Determine the [x, y] coordinate at the center of the cell enclosing the given text.  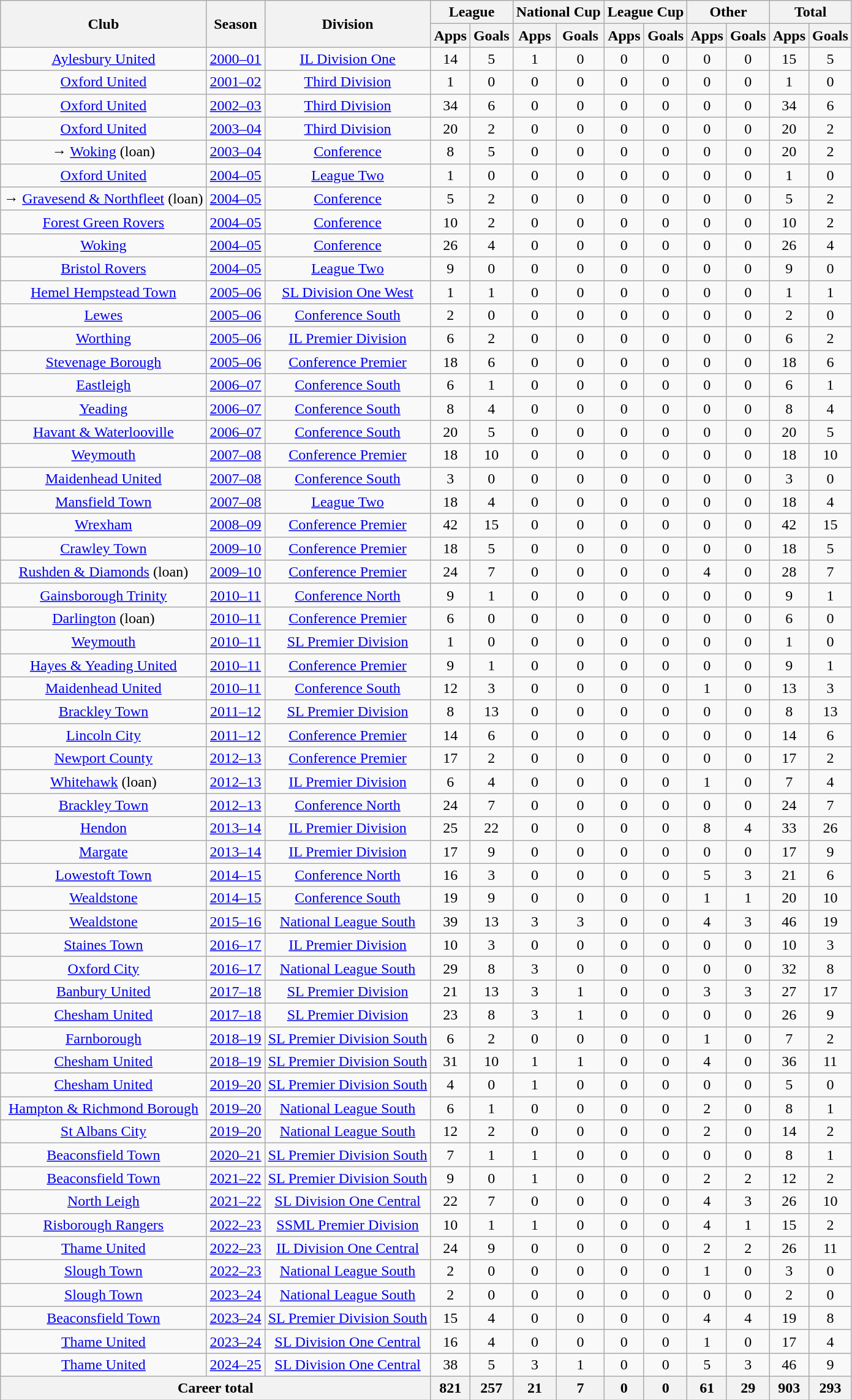
Wrexham [104, 525]
Hayes & Yeading United [104, 665]
St Albans City [104, 1132]
Farnborough [104, 1039]
National Cup [559, 12]
2002–03 [235, 105]
Stevenage Borough [104, 362]
→ Gravesend & Northfleet (loan) [104, 199]
903 [789, 1388]
Season [235, 24]
Banbury United [104, 991]
Oxford City [104, 968]
→ Woking (loan) [104, 152]
2000–01 [235, 59]
32 [789, 968]
Other [728, 12]
Lewes [104, 316]
Aylesbury United [104, 59]
Eastleigh [104, 385]
Whitehawk (loan) [104, 782]
Crawley Town [104, 548]
28 [789, 572]
Havant & Waterlooville [104, 432]
Rushden & Diamonds (loan) [104, 572]
Mansfield Town [104, 502]
Staines Town [104, 945]
293 [831, 1388]
League [472, 12]
38 [450, 1364]
25 [450, 828]
Lincoln City [104, 735]
2020–21 [235, 1155]
Gainsborough Trinity [104, 595]
Darlington (loan) [104, 618]
Hendon [104, 828]
SSML Premier Division [348, 1225]
2008–09 [235, 525]
33 [789, 828]
Newport County [104, 759]
North Leigh [104, 1201]
27 [789, 991]
League Cup [646, 12]
61 [707, 1388]
257 [491, 1388]
Lowestoft Town [104, 875]
Bristol Rovers [104, 268]
Career total [216, 1388]
Margate [104, 852]
Division [348, 24]
Risborough Rangers [104, 1225]
39 [450, 921]
23 [450, 1015]
Worthing [104, 339]
31 [450, 1062]
IL Division One [348, 59]
SL Division One West [348, 292]
Forest Green Rovers [104, 222]
2001–02 [235, 82]
Yeading [104, 409]
IL Division One Central [348, 1248]
Hemel Hempstead Town [104, 292]
Hampton & Richmond Borough [104, 1108]
Total [810, 12]
821 [450, 1388]
Woking [104, 245]
2015–16 [235, 921]
Club [104, 24]
36 [789, 1062]
2024–25 [235, 1364]
